Identify which cell holds the provided text, then report its [x, y] central coordinate. 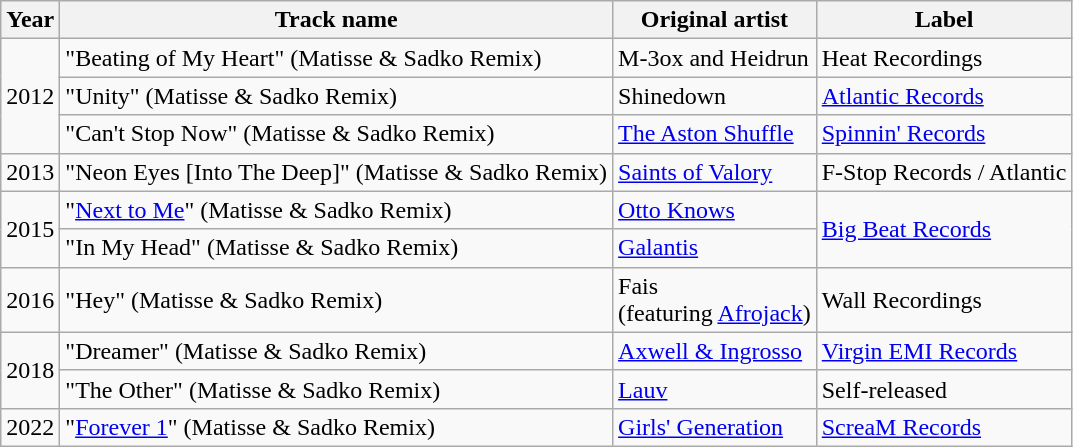
Heat Recordings [944, 58]
Big Beat Records [944, 229]
Girls' Generation [715, 427]
Virgin EMI Records [944, 351]
2012 [30, 96]
Self-released [944, 389]
Original artist [715, 20]
Label [944, 20]
Saints of Valory [715, 172]
F-Stop Records / Atlantic [944, 172]
2022 [30, 427]
"Unity" (Matisse & Sadko Remix) [336, 96]
"Beating of My Heart" (Matisse & Sadko Remix) [336, 58]
"Neon Eyes [Into The Deep]" (Matisse & Sadko Remix) [336, 172]
Lauv [715, 389]
"Next to Me" (Matisse & Sadko Remix) [336, 210]
Atlantic Records [944, 96]
Year [30, 20]
Shinedown [715, 96]
"Forever 1" (Matisse & Sadko Remix) [336, 427]
Fais (featuring Afrojack) [715, 300]
M-3ox and Heidrun [715, 58]
Track name [336, 20]
"Hey" (Matisse & Sadko Remix) [336, 300]
2013 [30, 172]
"Dreamer" (Matisse & Sadko Remix) [336, 351]
Galantis [715, 248]
Otto Knows [715, 210]
"In My Head" (Matisse & Sadko Remix) [336, 248]
Axwell & Ingrosso [715, 351]
2016 [30, 300]
"Can't Stop Now" (Matisse & Sadko Remix) [336, 134]
The Aston Shuffle [715, 134]
2015 [30, 229]
Wall Recordings [944, 300]
ScreaM Records [944, 427]
"The Other" (Matisse & Sadko Remix) [336, 389]
Spinnin' Records [944, 134]
2018 [30, 370]
